Provide the [X, Y] coordinate of the cell's center where the given text is located.  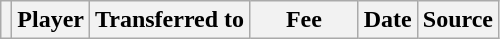
Fee [304, 20]
Source [458, 20]
Date [388, 20]
Player [51, 20]
Transferred to [170, 20]
